Output the (X, Y) coordinate of the center of the cell containing the given text.  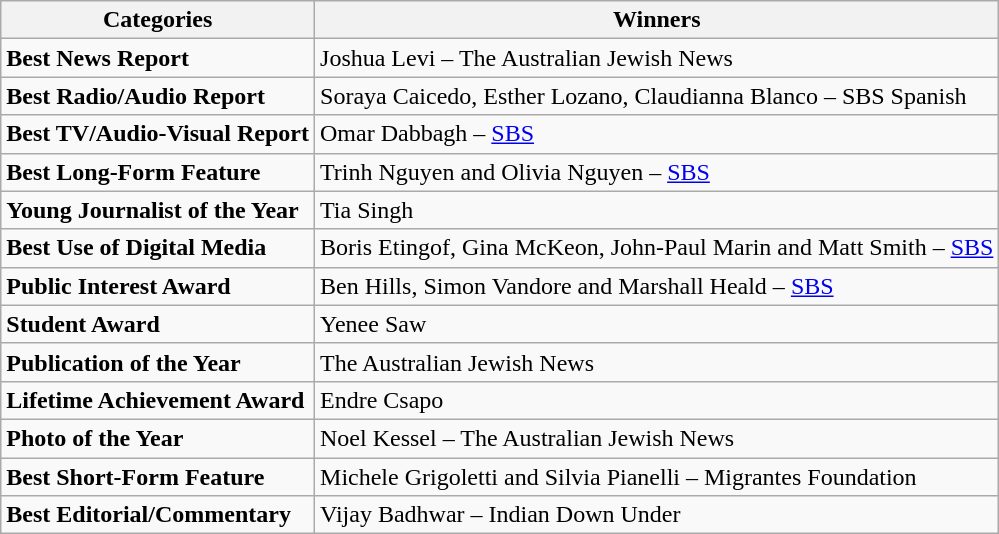
Ben Hills, Simon Vandore and Marshall Heald – SBS (657, 286)
Noel Kessel – The Australian Jewish News (657, 438)
Winners (657, 20)
The Australian Jewish News (657, 362)
Student Award (158, 324)
Public Interest Award (158, 286)
Best Short-Form Feature (158, 477)
Best Use of Digital Media (158, 248)
Soraya Caicedo, Esther Lozano, Claudianna Blanco – SBS Spanish (657, 96)
Best Long-Form Feature (158, 172)
Categories (158, 20)
Best Radio/Audio Report (158, 96)
Michele Grigoletti and Silvia Pianelli – Migrantes Foundation (657, 477)
Photo of the Year (158, 438)
Lifetime Achievement Award (158, 400)
Best Editorial/Commentary (158, 515)
Trinh Nguyen and Olivia Nguyen – SBS (657, 172)
Best News Report (158, 58)
Endre Csapo (657, 400)
Omar Dabbagh – SBS (657, 134)
Young Journalist of the Year (158, 210)
Best TV/Audio-Visual Report (158, 134)
Vijay Badhwar – Indian Down Under (657, 515)
Joshua Levi – The Australian Jewish News (657, 58)
Yenee Saw (657, 324)
Boris Etingof, Gina McKeon, John-Paul Marin and Matt Smith – SBS (657, 248)
Tia Singh (657, 210)
Publication of the Year (158, 362)
